Search for the cell housing the specified text and yield its (x, y) center coordinate. 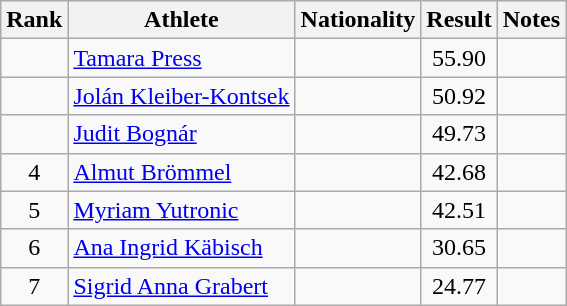
Almut Brömmel (182, 172)
Tamara Press (182, 58)
42.51 (459, 210)
42.68 (459, 172)
Myriam Yutronic (182, 210)
55.90 (459, 58)
Notes (531, 20)
Nationality (358, 20)
4 (34, 172)
6 (34, 248)
Result (459, 20)
5 (34, 210)
7 (34, 286)
49.73 (459, 134)
Jolán Kleiber-Kontsek (182, 96)
Athlete (182, 20)
Rank (34, 20)
Sigrid Anna Grabert (182, 286)
Judit Bognár (182, 134)
Ana Ingrid Käbisch (182, 248)
50.92 (459, 96)
24.77 (459, 286)
30.65 (459, 248)
